Pinpoint the cell where the given text exists, returning its [X, Y] midpoint coordinate. 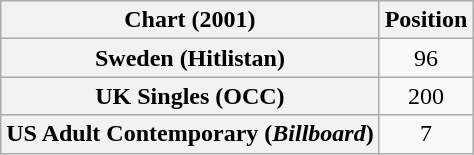
7 [426, 134]
Chart (2001) [190, 20]
Position [426, 20]
UK Singles (OCC) [190, 96]
200 [426, 96]
US Adult Contemporary (Billboard) [190, 134]
Sweden (Hitlistan) [190, 58]
96 [426, 58]
